Scan for the cell matching the given text and deliver its [X, Y] coordinate at center. 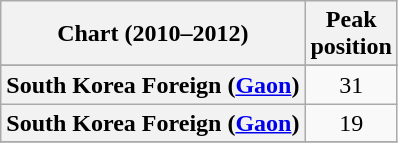
19 [351, 123]
Peakposition [351, 34]
31 [351, 85]
Chart (2010–2012) [153, 34]
